Search for the cell housing the specified text and yield its (x, y) center coordinate. 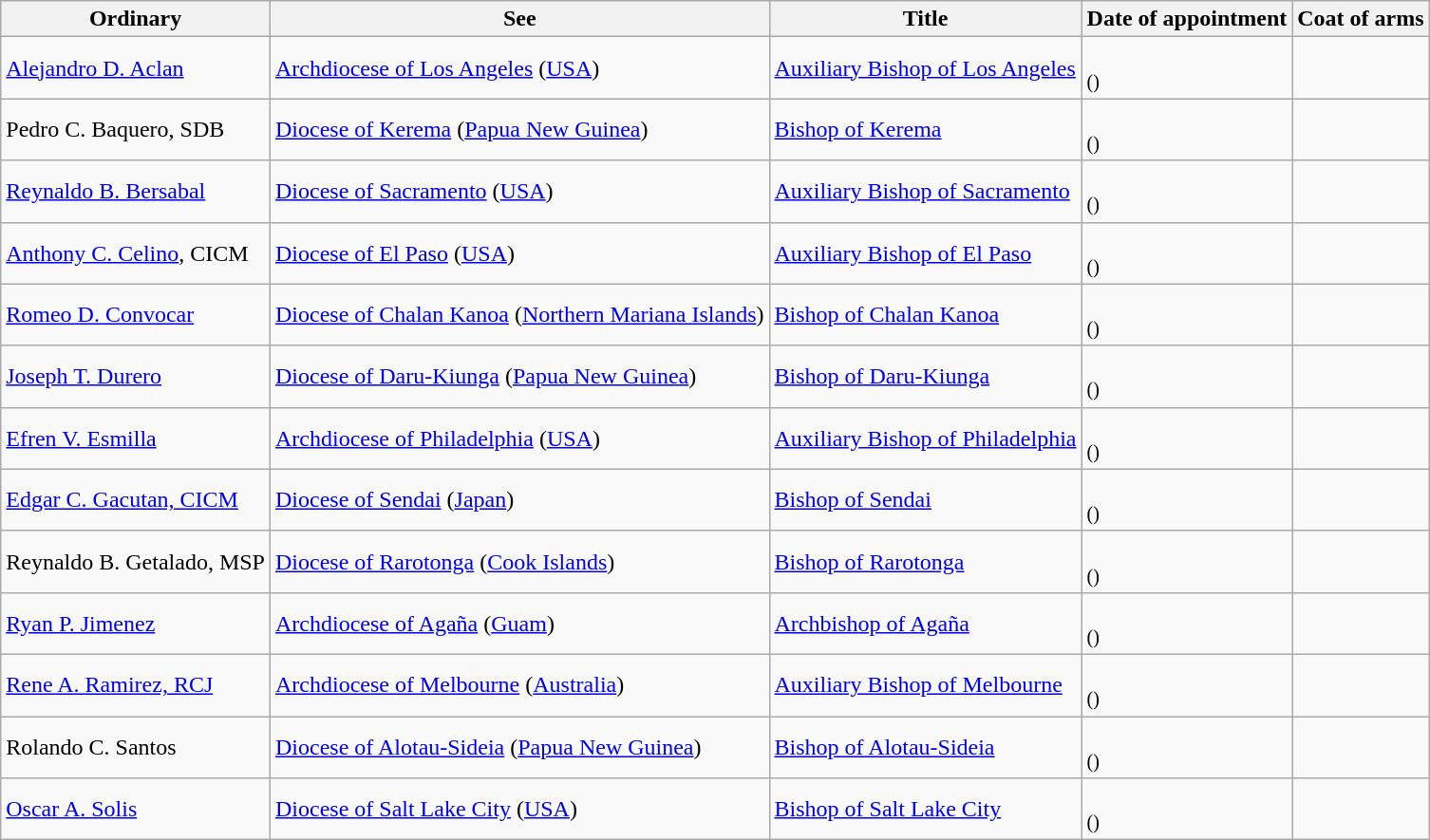
Efren V. Esmilla (136, 439)
Diocese of Salt Lake City (USA) (519, 809)
Date of appointment (1187, 19)
Title (925, 19)
Bishop of Sendai (925, 499)
Alejandro D. Aclan (136, 68)
Diocese of Sacramento (USA) (519, 192)
See (519, 19)
Archbishop of Agaña (925, 623)
Bishop of Salt Lake City (925, 809)
Anthony C. Celino, CICM (136, 252)
Archdiocese of Agaña (Guam) (519, 623)
Reynaldo B. Bersabal (136, 192)
Ordinary (136, 19)
Rene A. Ramirez, RCJ (136, 685)
Pedro C. Baquero, SDB (136, 129)
Ryan P. Jimenez (136, 623)
Coat of arms (1361, 19)
Auxiliary Bishop of Los Angeles (925, 68)
Diocese of Rarotonga (Cook Islands) (519, 562)
Archdiocese of Philadelphia (USA) (519, 439)
Archdiocese of Los Angeles (USA) (519, 68)
Diocese of Chalan Kanoa (Northern Mariana Islands) (519, 315)
Diocese of El Paso (USA) (519, 252)
Rolando C. Santos (136, 746)
Edgar C. Gacutan, CICM (136, 499)
Bishop of Kerema (925, 129)
Diocese of Daru-Kiunga (Papua New Guinea) (519, 376)
Auxiliary Bishop of Philadelphia (925, 439)
Auxiliary Bishop of Melbourne (925, 685)
Auxiliary Bishop of El Paso (925, 252)
Reynaldo B. Getalado, MSP (136, 562)
Bishop of Chalan Kanoa (925, 315)
Diocese of Sendai (Japan) (519, 499)
Joseph T. Durero (136, 376)
Diocese of Kerema (Papua New Guinea) (519, 129)
Oscar A. Solis (136, 809)
Auxiliary Bishop of Sacramento (925, 192)
Bishop of Rarotonga (925, 562)
Archdiocese of Melbourne (Australia) (519, 685)
Diocese of Alotau-Sideia (Papua New Guinea) (519, 746)
Bishop of Alotau-Sideia (925, 746)
Bishop of Daru-Kiunga (925, 376)
Romeo D. Convocar (136, 315)
